Identify which cell holds the provided text, then report its [x, y] central coordinate. 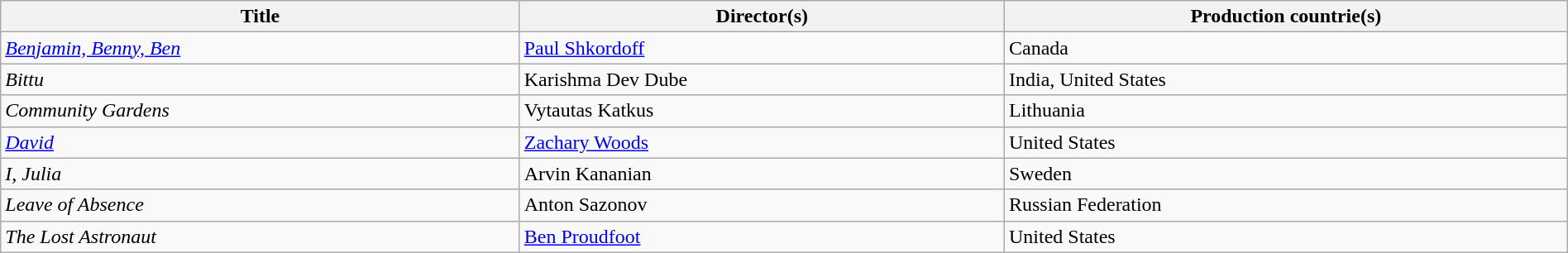
Zachary Woods [762, 142]
Leave of Absence [260, 205]
David [260, 142]
Title [260, 17]
Vytautas Katkus [762, 111]
Ben Proudfoot [762, 236]
Sweden [1285, 174]
Lithuania [1285, 111]
Director(s) [762, 17]
Paul Shkordoff [762, 48]
Anton Sazonov [762, 205]
I, Julia [260, 174]
India, United States [1285, 79]
Production countrie(s) [1285, 17]
Karishma Dev Dube [762, 79]
Community Gardens [260, 111]
Russian Federation [1285, 205]
Canada [1285, 48]
The Lost Astronaut [260, 236]
Arvin Kananian [762, 174]
Bittu [260, 79]
Benjamin, Benny, Ben [260, 48]
